Search for the cell housing the specified text and yield its (X, Y) center coordinate. 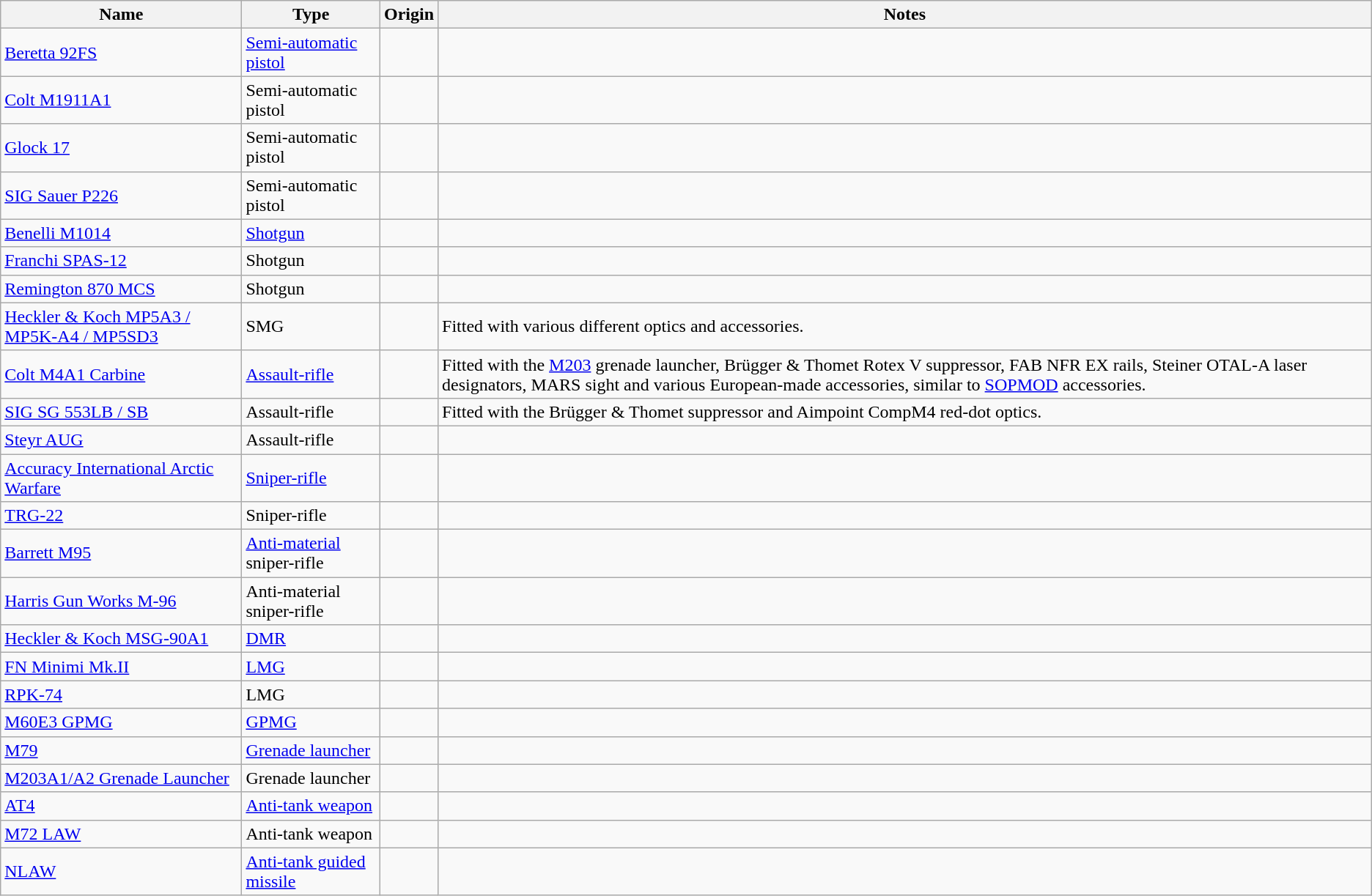
Glock 17 (122, 148)
Benelli M1014 (122, 233)
Steyr AUG (122, 440)
SMG (311, 327)
AT4 (122, 806)
TRG-22 (122, 516)
Franchi SPAS-12 (122, 261)
Colt M1911A1 (122, 100)
Harris Gun Works M-96 (122, 601)
GPMG (311, 722)
Anti-tank guided missile (311, 872)
Beretta 92FS (122, 53)
Heckler & Koch MSG-90A1 (122, 639)
Origin (409, 15)
Barrett M95 (122, 554)
Name (122, 15)
SIG SG 553LB / SB (122, 412)
M72 LAW (122, 834)
RPK-74 (122, 695)
Remington 870 MCS (122, 289)
Fitted with the Brügger & Thomet suppressor and Aimpoint CompM4 red-dot optics. (905, 412)
DMR (311, 639)
M60E3 GPMG (122, 722)
Colt M4A1 Carbine (122, 374)
Accuracy International Arctic Warfare (122, 478)
NLAW (122, 872)
FN Minimi Mk.II (122, 667)
M203A1/A2 Grenade Launcher (122, 778)
Notes (905, 15)
Type (311, 15)
Fitted with various different optics and accessories. (905, 327)
Heckler & Koch MP5A3 / MP5K-A4 / MP5SD3 (122, 327)
SIG Sauer P226 (122, 195)
M79 (122, 750)
